Detect which cell encompasses the target text, then output its (X, Y) center coordinate. 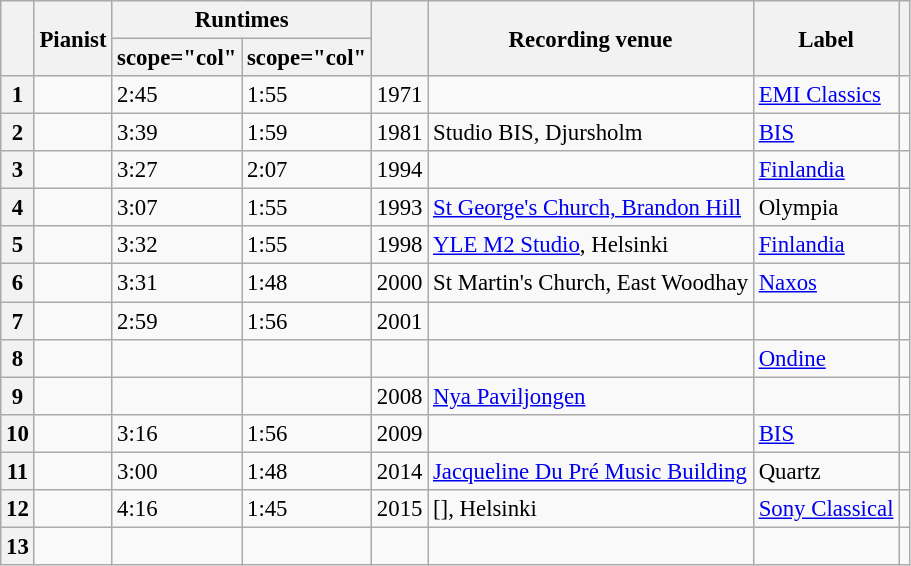
1 (18, 95)
8 (18, 358)
3:16 (177, 433)
2008 (400, 396)
Sony Classical (826, 509)
Label (826, 38)
3 (18, 170)
6 (18, 283)
2:59 (177, 321)
2015 (400, 509)
9 (18, 396)
2014 (400, 471)
Quartz (826, 471)
Nya Paviljongen (591, 396)
10 (18, 433)
2:07 (307, 170)
2009 (400, 433)
5 (18, 245)
4:16 (177, 509)
4 (18, 208)
2:45 (177, 95)
2000 (400, 283)
1998 (400, 245)
Ondine (826, 358)
1:59 (307, 133)
1993 (400, 208)
Studio BIS, Djursholm (591, 133)
3:32 (177, 245)
Olympia (826, 208)
1971 (400, 95)
7 (18, 321)
13 (18, 546)
1994 (400, 170)
11 (18, 471)
3:39 (177, 133)
Naxos (826, 283)
1981 (400, 133)
3:27 (177, 170)
3:31 (177, 283)
Pianist (73, 38)
St George's Church, Brandon Hill (591, 208)
St Martin's Church, East Woodhay (591, 283)
YLE M2 Studio, Helsinki (591, 245)
2 (18, 133)
1:45 (307, 509)
12 (18, 509)
Jacqueline Du Pré Music Building (591, 471)
Runtimes (242, 20)
[], Helsinki (591, 509)
3:07 (177, 208)
2001 (400, 321)
3:00 (177, 471)
Recording venue (591, 38)
EMI Classics (826, 95)
